Extract the [x, y] coordinate from the center of the cell holding the provided text.  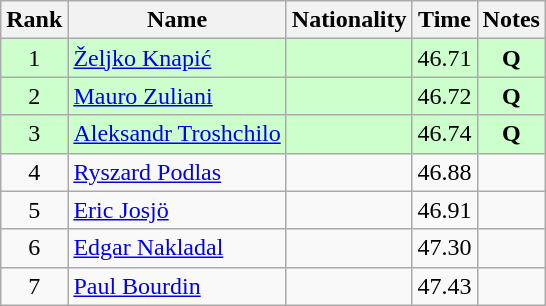
6 [34, 248]
Aleksandr Troshchilo [177, 134]
Paul Bourdin [177, 286]
3 [34, 134]
Edgar Nakladal [177, 248]
46.88 [444, 172]
5 [34, 210]
Mauro Zuliani [177, 96]
46.74 [444, 134]
46.71 [444, 58]
47.30 [444, 248]
Notes [511, 20]
Ryszard Podlas [177, 172]
46.91 [444, 210]
Name [177, 20]
4 [34, 172]
Rank [34, 20]
47.43 [444, 286]
2 [34, 96]
Time [444, 20]
1 [34, 58]
Eric Josjö [177, 210]
Željko Knapić [177, 58]
7 [34, 286]
Nationality [349, 20]
46.72 [444, 96]
